Capture the cell that displays the provided text and extract its [x, y] central coordinate. 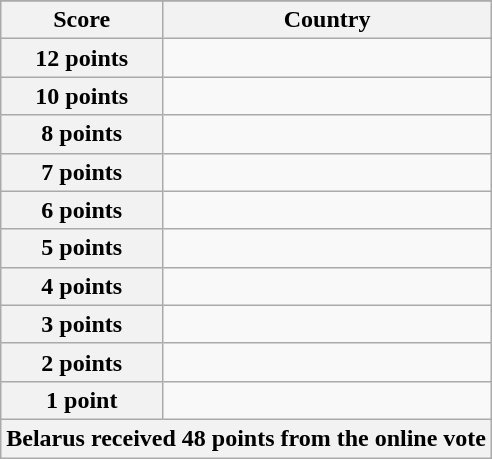
2 points [82, 362]
8 points [82, 134]
10 points [82, 96]
4 points [82, 286]
5 points [82, 248]
7 points [82, 172]
3 points [82, 324]
Belarus received 48 points from the online vote [246, 438]
6 points [82, 210]
Score [82, 20]
Country [328, 20]
12 points [82, 58]
1 point [82, 400]
